Pinpoint the cell where the given text exists, returning its [X, Y] midpoint coordinate. 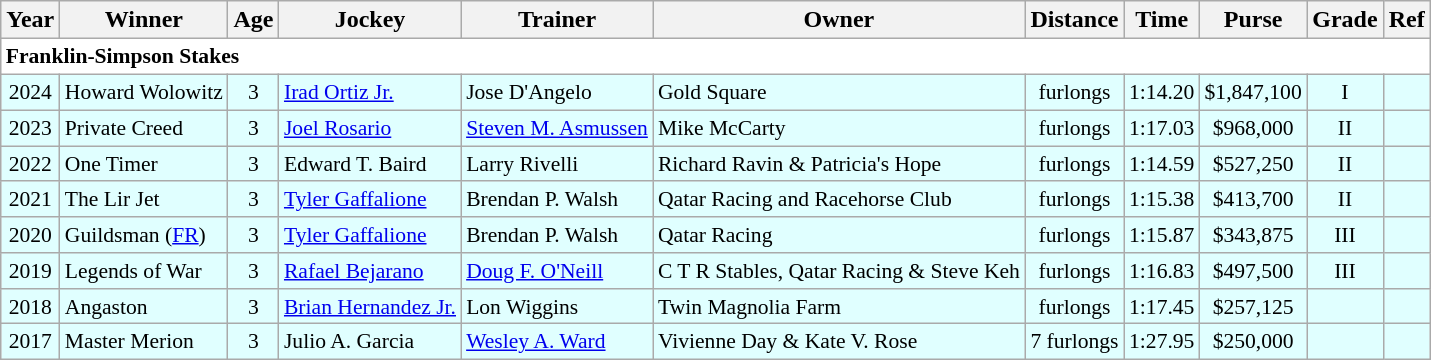
2024 [30, 92]
1:15.87 [1162, 235]
2018 [30, 306]
2019 [30, 271]
$527,250 [1252, 164]
Year [30, 20]
Jose D'Angelo [557, 92]
$413,700 [1252, 199]
Franklin-Simpson Stakes [716, 57]
Trainer [557, 20]
Ref [1406, 20]
$1,847,100 [1252, 92]
Larry Rivelli [557, 164]
Distance [1074, 20]
Twin Magnolia Farm [839, 306]
Owner [839, 20]
2020 [30, 235]
Julio A. Garcia [370, 342]
Winner [144, 20]
Guildsman (FR) [144, 235]
Time [1162, 20]
Purse [1252, 20]
I [1345, 92]
2017 [30, 342]
Grade [1345, 20]
1:17.45 [1162, 306]
$343,875 [1252, 235]
2022 [30, 164]
1:27.95 [1162, 342]
$968,000 [1252, 128]
Private Creed [144, 128]
Angaston [144, 306]
Qatar Racing and Racehorse Club [839, 199]
2023 [30, 128]
Vivienne Day & Kate V. Rose [839, 342]
Mike McCarty [839, 128]
Howard Wolowitz [144, 92]
1:14.59 [1162, 164]
1:17.03 [1162, 128]
Doug F. O'Neill [557, 271]
C T R Stables, Qatar Racing & Steve Keh [839, 271]
1:16.83 [1162, 271]
1:15.38 [1162, 199]
Richard Ravin & Patricia's Hope [839, 164]
$497,500 [1252, 271]
$250,000 [1252, 342]
2021 [30, 199]
Wesley A. Ward [557, 342]
Gold Square [839, 92]
Legends of War [144, 271]
1:14.20 [1162, 92]
7 furlongs [1074, 342]
Age [254, 20]
Joel Rosario [370, 128]
$257,125 [1252, 306]
Master Merion [144, 342]
Irad Ortiz Jr. [370, 92]
Qatar Racing [839, 235]
Rafael Bejarano [370, 271]
Brian Hernandez Jr. [370, 306]
Edward T. Baird [370, 164]
The Lir Jet [144, 199]
Lon Wiggins [557, 306]
Steven M. Asmussen [557, 128]
One Timer [144, 164]
Jockey [370, 20]
